From the cell containing the given text, extract its center point as [X, Y] coordinate. 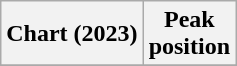
Chart (2023) [72, 34]
Peakposition [189, 34]
